Determine the [X, Y] coordinate at the center of the cell enclosing the given text.  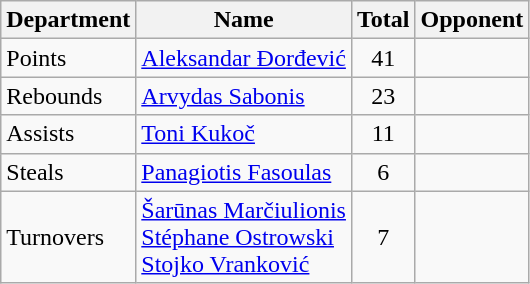
Turnovers [68, 237]
Šarūnas Marčiulionis Stéphane Ostrowski Stojko Vranković [244, 237]
Points [68, 58]
Panagiotis Fasoulas [244, 172]
Steals [68, 172]
7 [383, 237]
6 [383, 172]
41 [383, 58]
Arvydas Sabonis [244, 96]
Name [244, 20]
11 [383, 134]
Opponent [472, 20]
Assists [68, 134]
23 [383, 96]
Total [383, 20]
Toni Kukoč [244, 134]
Aleksandar Đorđević [244, 58]
Department [68, 20]
Rebounds [68, 96]
